For the text-containing cell, return its midpoint in [X, Y] coordinate format. 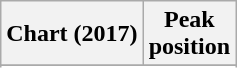
Peakposition [189, 34]
Chart (2017) [72, 34]
